Provide the (X, Y) coordinate of the cell's center where the given text is located.  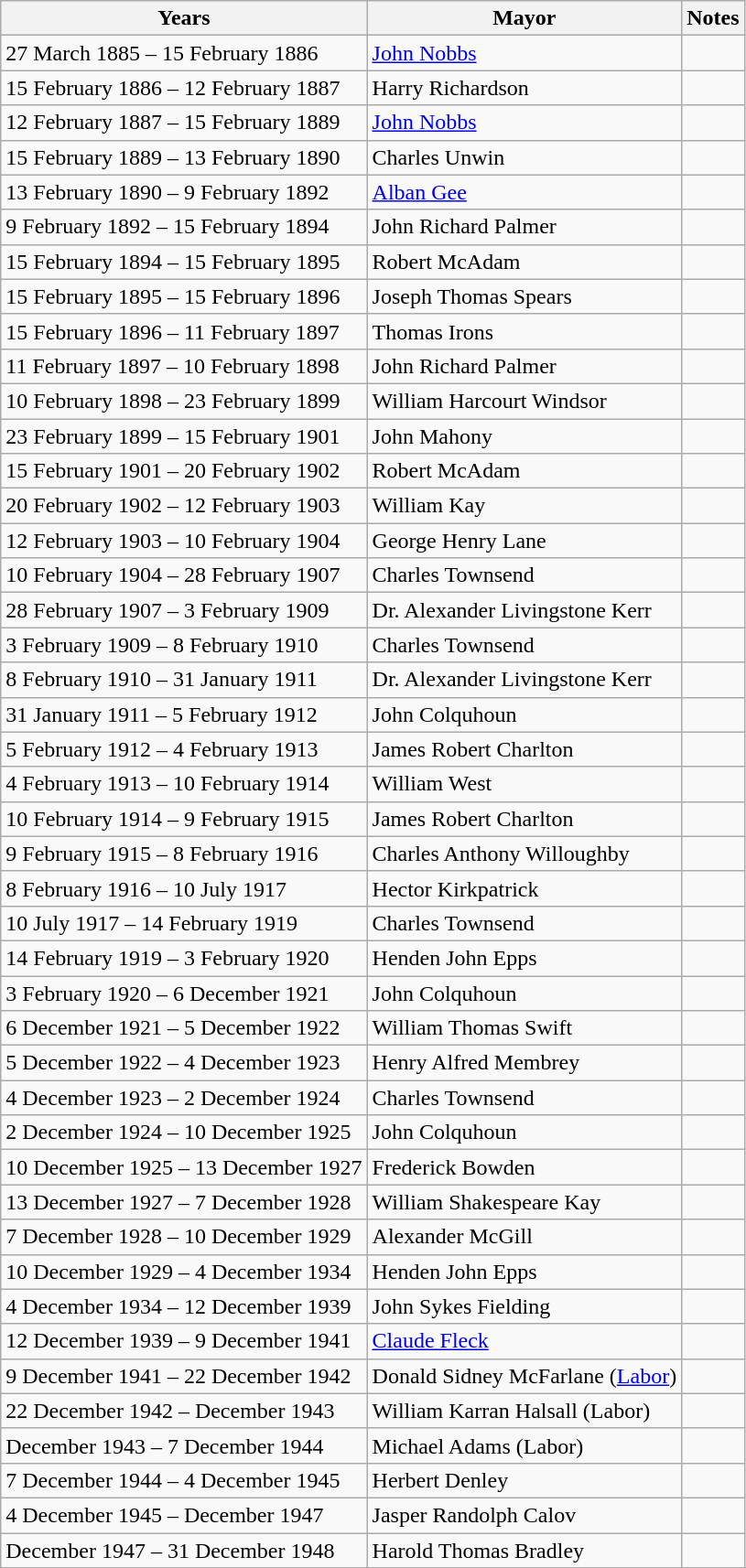
Notes (713, 18)
Jasper Randolph Calov (524, 1515)
Hector Kirkpatrick (524, 888)
December 1943 – 7 December 1944 (184, 1445)
10 July 1917 – 14 February 1919 (184, 923)
Alexander McGill (524, 1237)
10 December 1929 – 4 December 1934 (184, 1272)
John Mahony (524, 436)
27 March 1885 – 15 February 1886 (184, 53)
George Henry Lane (524, 541)
3 February 1909 – 8 February 1910 (184, 645)
Frederick Bowden (524, 1167)
20 February 1902 – 12 February 1903 (184, 506)
Alban Gee (524, 192)
William Thomas Swift (524, 1028)
28 February 1907 – 3 February 1909 (184, 610)
7 December 1928 – 10 December 1929 (184, 1237)
15 February 1894 – 15 February 1895 (184, 262)
9 February 1915 – 8 February 1916 (184, 854)
12 February 1887 – 15 February 1889 (184, 123)
William West (524, 784)
10 February 1904 – 28 February 1907 (184, 575)
14 February 1919 – 3 February 1920 (184, 958)
10 February 1914 – 9 February 1915 (184, 819)
John Sykes Fielding (524, 1306)
3 February 1920 – 6 December 1921 (184, 993)
15 February 1901 – 20 February 1902 (184, 471)
December 1947 – 31 December 1948 (184, 1551)
Years (184, 18)
13 December 1927 – 7 December 1928 (184, 1202)
Harold Thomas Bradley (524, 1551)
Mayor (524, 18)
William Karran Halsall (Labor) (524, 1411)
William Shakespeare Kay (524, 1202)
10 December 1925 – 13 December 1927 (184, 1167)
Claude Fleck (524, 1341)
31 January 1911 – 5 February 1912 (184, 714)
4 December 1934 – 12 December 1939 (184, 1306)
Herbert Denley (524, 1480)
8 February 1916 – 10 July 1917 (184, 888)
7 December 1944 – 4 December 1945 (184, 1480)
15 February 1895 – 15 February 1896 (184, 296)
6 December 1921 – 5 December 1922 (184, 1028)
Henry Alfred Membrey (524, 1063)
15 February 1896 – 11 February 1897 (184, 331)
9 December 1941 – 22 December 1942 (184, 1376)
9 February 1892 – 15 February 1894 (184, 227)
5 December 1922 – 4 December 1923 (184, 1063)
15 February 1889 – 13 February 1890 (184, 157)
William Harcourt Windsor (524, 401)
2 December 1924 – 10 December 1925 (184, 1133)
William Kay (524, 506)
Joseph Thomas Spears (524, 296)
12 December 1939 – 9 December 1941 (184, 1341)
15 February 1886 – 12 February 1887 (184, 88)
Harry Richardson (524, 88)
10 February 1898 – 23 February 1899 (184, 401)
13 February 1890 – 9 February 1892 (184, 192)
Charles Unwin (524, 157)
5 February 1912 – 4 February 1913 (184, 749)
22 December 1942 – December 1943 (184, 1411)
8 February 1910 – 31 January 1911 (184, 680)
Thomas Irons (524, 331)
12 February 1903 – 10 February 1904 (184, 541)
4 December 1923 – 2 December 1924 (184, 1098)
23 February 1899 – 15 February 1901 (184, 436)
Charles Anthony Willoughby (524, 854)
11 February 1897 – 10 February 1898 (184, 366)
Donald Sidney McFarlane (Labor) (524, 1376)
4 February 1913 – 10 February 1914 (184, 784)
Michael Adams (Labor) (524, 1445)
4 December 1945 – December 1947 (184, 1515)
